Locate the cell with the specified text and output its (x, y) center coordinate. 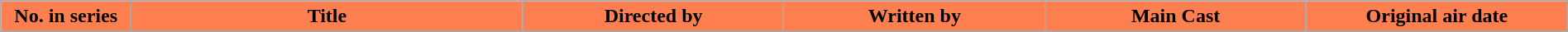
Main Cast (1176, 16)
Original air date (1437, 16)
Title (327, 16)
No. in series (66, 16)
Directed by (653, 16)
Written by (915, 16)
